Capture the cell that displays the provided text and extract its [X, Y] central coordinate. 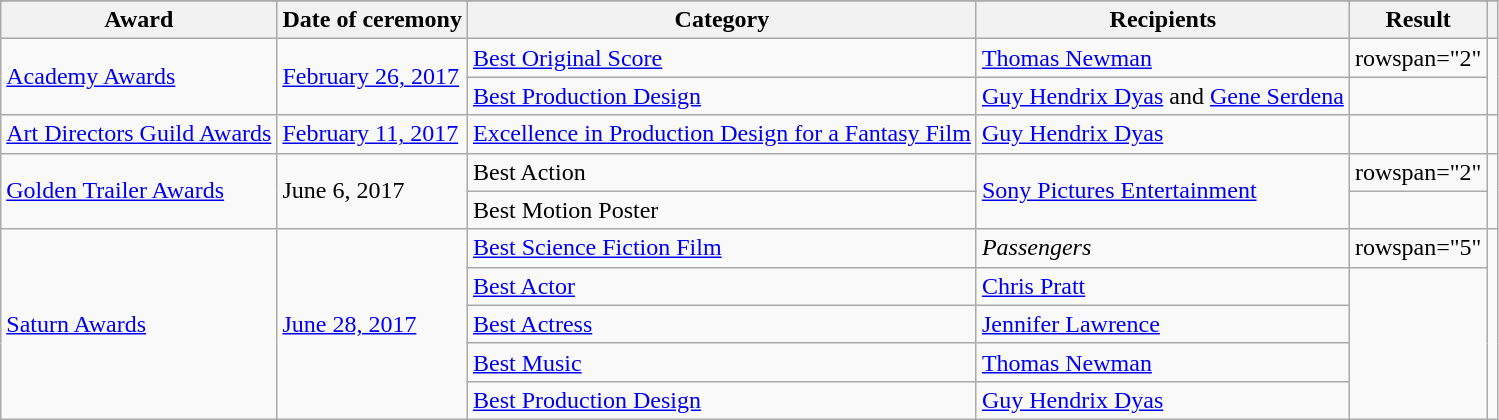
February 11, 2017 [372, 134]
Date of ceremony [372, 20]
rowspan="5" [1418, 248]
Best Actor [722, 286]
Best Action [722, 172]
Best Motion Poster [722, 210]
Jennifer Lawrence [1162, 324]
Result [1418, 20]
Guy Hendrix Dyas and Gene Serdena [1162, 96]
Best Science Fiction Film [722, 248]
Chris Pratt [1162, 286]
Golden Trailer Awards [139, 191]
Sony Pictures Entertainment [1162, 191]
June 28, 2017 [372, 324]
June 6, 2017 [372, 191]
Excellence in Production Design for a Fantasy Film [722, 134]
Passengers [1162, 248]
Best Original Score [722, 58]
Category [722, 20]
Best Actress [722, 324]
Award [139, 20]
Saturn Awards [139, 324]
February 26, 2017 [372, 77]
Recipients [1162, 20]
Best Music [722, 362]
Academy Awards [139, 77]
Art Directors Guild Awards [139, 134]
